Provide the [x, y] coordinate of the cell's center where the given text is located.  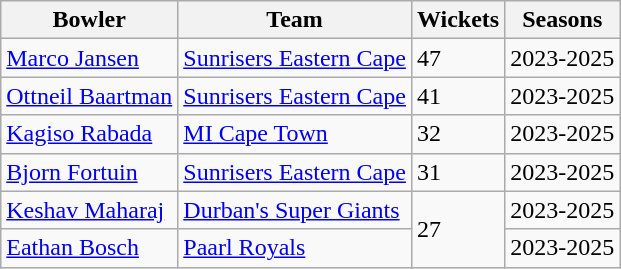
Ottneil Baartman [90, 96]
41 [458, 96]
Keshav Maharaj [90, 210]
Marco Jansen [90, 58]
Eathan Bosch [90, 248]
27 [458, 229]
Seasons [562, 20]
31 [458, 172]
MI Cape Town [295, 134]
Paarl Royals [295, 248]
Bjorn Fortuin [90, 172]
Bowler [90, 20]
32 [458, 134]
Team [295, 20]
Wickets [458, 20]
Kagiso Rabada [90, 134]
Durban's Super Giants [295, 210]
47 [458, 58]
